From the cell containing the given text, extract its center point as [x, y] coordinate. 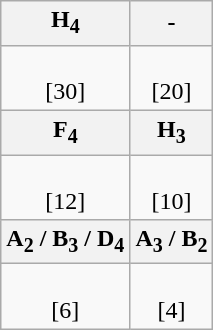
[4] [172, 296]
[12] [66, 186]
H4 [66, 23]
[30] [66, 78]
A3 / B2 [172, 242]
- [172, 23]
F4 [66, 132]
[20] [172, 78]
H3 [172, 132]
[6] [66, 296]
[10] [172, 186]
A2 / B3 / D4 [66, 242]
